Return [X, Y] of the center of cell containing provided text 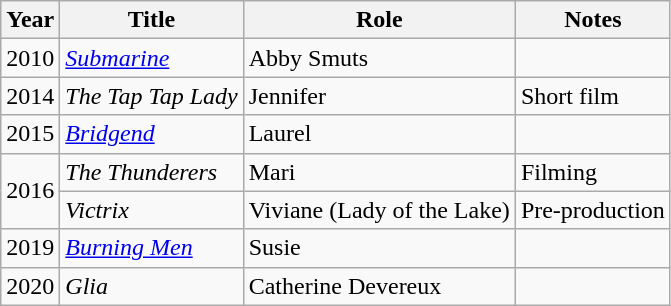
Pre-production [592, 210]
Notes [592, 20]
Bridgend [152, 134]
The Tap Tap Lady [152, 96]
Short film [592, 96]
Laurel [379, 134]
Submarine [152, 58]
Filming [592, 172]
The Thunderers [152, 172]
Susie [379, 248]
2014 [30, 96]
Title [152, 20]
Role [379, 20]
Jennifer [379, 96]
Catherine Devereux [379, 286]
Abby Smuts [379, 58]
2015 [30, 134]
2016 [30, 191]
2010 [30, 58]
Year [30, 20]
2020 [30, 286]
Glia [152, 286]
Mari [379, 172]
2019 [30, 248]
Viviane (Lady of the Lake) [379, 210]
Burning Men [152, 248]
Victrix [152, 210]
